Scan for the cell matching the given text and deliver its [x, y] coordinate at center. 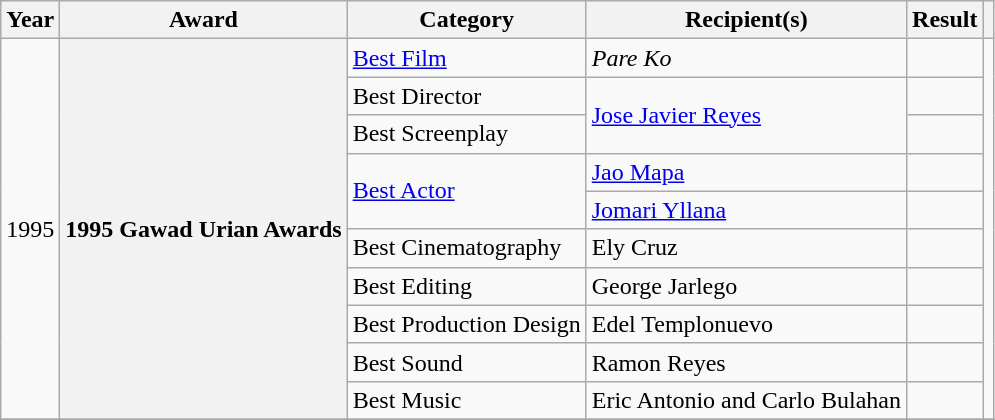
Best Screenplay [466, 134]
Best Director [466, 96]
Jao Mapa [746, 172]
Result [945, 20]
Recipient(s) [746, 20]
Best Cinematography [466, 248]
George Jarlego [746, 286]
1995 [30, 230]
Ramon Reyes [746, 362]
Best Music [466, 400]
Jomari Yllana [746, 210]
Best Production Design [466, 324]
Best Film [466, 58]
Award [204, 20]
1995 Gawad Urian Awards [204, 230]
Best Sound [466, 362]
Best Actor [466, 191]
Edel Templonuevo [746, 324]
Pare Ko [746, 58]
Best Editing [466, 286]
Year [30, 20]
Ely Cruz [746, 248]
Jose Javier Reyes [746, 115]
Eric Antonio and Carlo Bulahan [746, 400]
Category [466, 20]
